Determine the (X, Y) coordinate at the center of the cell enclosing the given text.  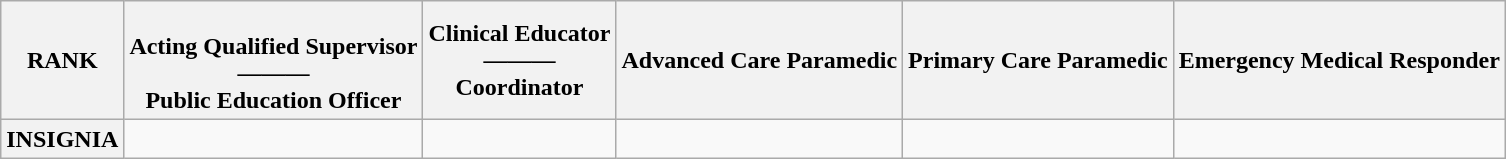
INSIGNIA (62, 139)
Primary Care Paramedic (1038, 60)
Clinical Educator———Coordinator (520, 60)
Emergency Medical Responder (1339, 60)
Acting Qualified Supervisor———Public Education Officer (274, 60)
RANK (62, 60)
Advanced Care Paramedic (760, 60)
